Search for the cell housing the specified text and yield its [X, Y] center coordinate. 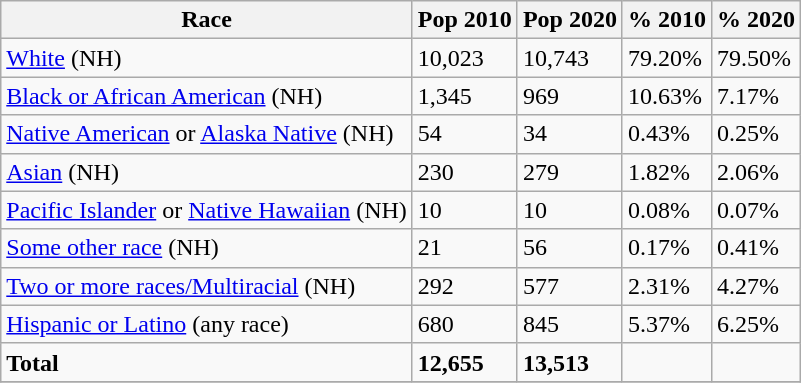
21 [464, 248]
680 [464, 324]
0.08% [666, 210]
Total [207, 362]
5.37% [666, 324]
Race [207, 20]
292 [464, 286]
10.63% [666, 96]
1.82% [666, 172]
34 [570, 134]
Two or more races/Multiracial (NH) [207, 286]
Hispanic or Latino (any race) [207, 324]
Pop 2020 [570, 20]
7.17% [756, 96]
577 [570, 286]
Some other race (NH) [207, 248]
10,743 [570, 58]
Asian (NH) [207, 172]
79.20% [666, 58]
Pacific Islander or Native Hawaiian (NH) [207, 210]
0.07% [756, 210]
279 [570, 172]
% 2020 [756, 20]
56 [570, 248]
0.17% [666, 248]
10,023 [464, 58]
2.31% [666, 286]
1,345 [464, 96]
6.25% [756, 324]
2.06% [756, 172]
0.43% [666, 134]
969 [570, 96]
White (NH) [207, 58]
230 [464, 172]
12,655 [464, 362]
Black or African American (NH) [207, 96]
% 2010 [666, 20]
Pop 2010 [464, 20]
845 [570, 324]
54 [464, 134]
0.41% [756, 248]
Native American or Alaska Native (NH) [207, 134]
79.50% [756, 58]
13,513 [570, 362]
4.27% [756, 286]
0.25% [756, 134]
